Provide the (x, y) coordinate of the cell's center where the given text is located.  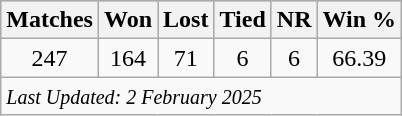
247 (50, 58)
164 (128, 58)
NR (294, 20)
Won (128, 20)
Matches (50, 20)
Win % (360, 20)
66.39 (360, 58)
Lost (186, 20)
Tied (242, 20)
71 (186, 58)
Last Updated: 2 February 2025 (202, 96)
